Return (x, y) of the center of cell containing provided text 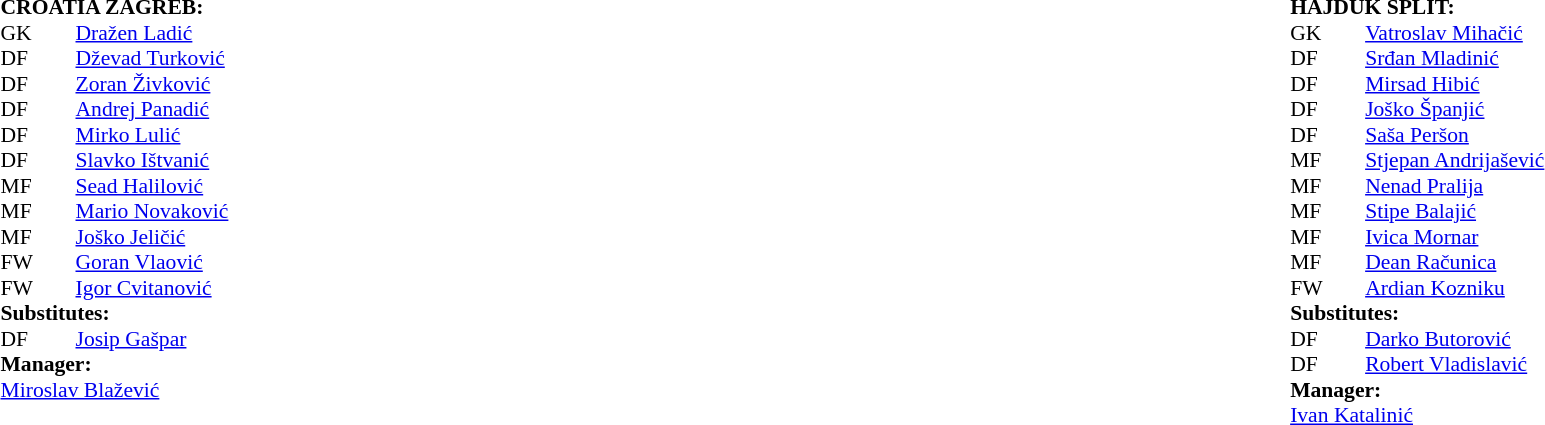
Ardian Kozniku (1454, 288)
Slavko Ištvanić (152, 161)
Stipe Balajić (1454, 211)
Joško Jeličić (152, 237)
Vatroslav Mihačić (1454, 33)
Mirsad Hibić (1454, 84)
Darko Butorović (1454, 339)
Zoran Živković (152, 84)
Nenad Pralija (1454, 186)
Igor Cvitanović (152, 288)
Stjepan Andrijašević (1454, 161)
Goran Vlaović (152, 263)
Andrej Panadić (152, 109)
Joško Španjić (1454, 109)
Josip Gašpar (152, 339)
Dražen Ladić (152, 33)
Robert Vladislavić (1454, 365)
Miroslav Blažević (114, 390)
Dean Računica (1454, 263)
Dževad Turković (152, 59)
Sead Halilović (152, 186)
Srđan Mladinić (1454, 59)
Ivica Mornar (1454, 237)
Mirko Lulić (152, 135)
Saša Peršon (1454, 135)
Mario Novaković (152, 211)
